Search for the cell housing the specified text and yield its (x, y) center coordinate. 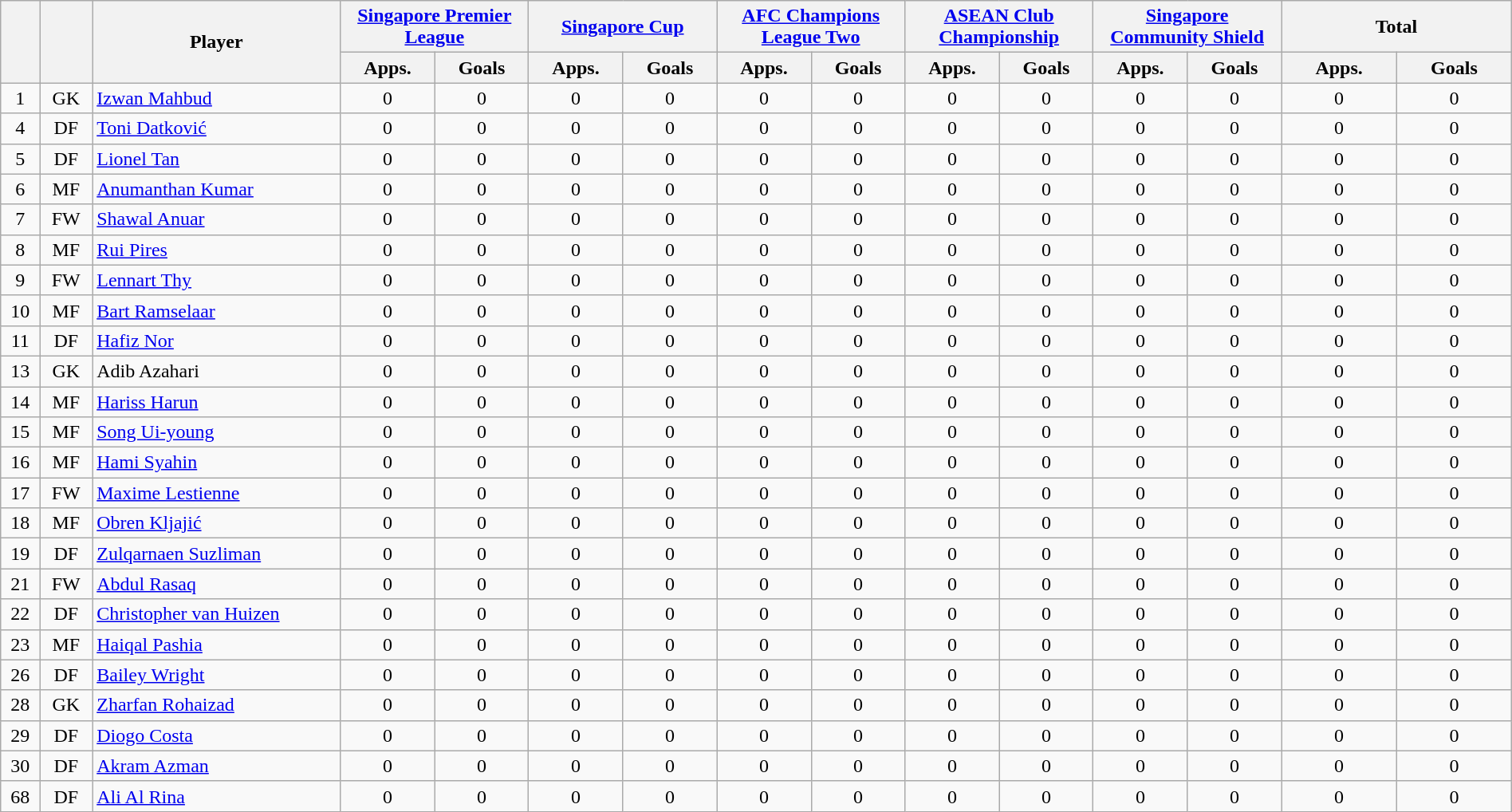
Rui Pires (217, 250)
Player (217, 41)
Song Ui-young (217, 432)
Ali Al Rina (217, 796)
Singapore Cup (623, 27)
17 (21, 493)
Toni Datković (217, 128)
9 (21, 280)
Zharfan Rohaizad (217, 705)
6 (21, 189)
Hami Syahin (217, 463)
10 (21, 310)
26 (21, 675)
30 (21, 766)
7 (21, 219)
AFC Champions League Two (811, 27)
Lionel Tan (217, 159)
11 (21, 341)
Bailey Wright (217, 675)
Hariss Harun (217, 401)
Haiqal Pashia (217, 644)
4 (21, 128)
18 (21, 523)
28 (21, 705)
22 (21, 614)
Zulqarnaen Suzliman (217, 554)
Izwan Mahbud (217, 98)
Singapore Premier League (435, 27)
Akram Azman (217, 766)
19 (21, 554)
Hafiz Nor (217, 341)
5 (21, 159)
23 (21, 644)
14 (21, 401)
Singapore Community Shield (1187, 27)
Lennart Thy (217, 280)
Adib Azahari (217, 371)
Diogo Costa (217, 735)
1 (21, 98)
Maxime Lestienne (217, 493)
21 (21, 584)
ASEAN Club Championship (999, 27)
Obren Kljajić (217, 523)
15 (21, 432)
8 (21, 250)
Christopher van Huizen (217, 614)
13 (21, 371)
68 (21, 796)
Anumanthan Kumar (217, 189)
Bart Ramselaar (217, 310)
Abdul Rasaq (217, 584)
16 (21, 463)
Shawal Anuar (217, 219)
29 (21, 735)
Total (1397, 27)
